From the cell containing the given text, extract its center point as (X, Y) coordinate. 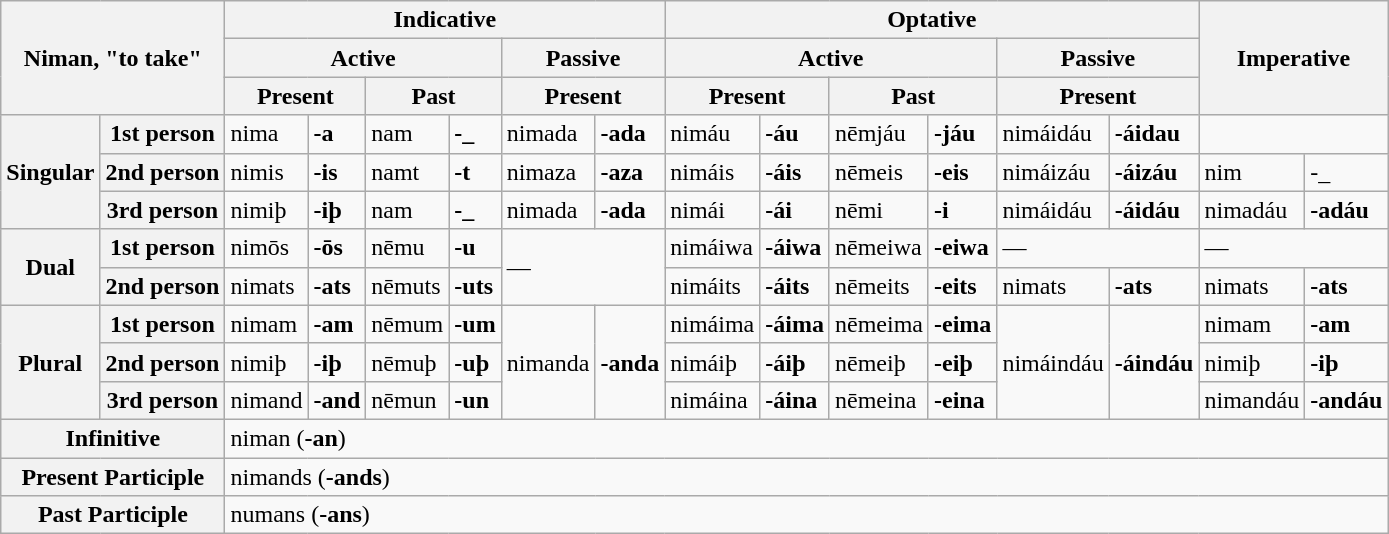
-i (962, 210)
-áindáu (1154, 362)
-um (475, 324)
Present Participle (113, 477)
nimanda (548, 362)
-áima (795, 324)
-is (337, 172)
Indicative (445, 20)
nēmi (878, 210)
nimandáu (1252, 400)
nimáis (712, 172)
nimáiþ (712, 362)
-and (337, 400)
nimands (-ands) (806, 477)
namt (408, 172)
-áu (795, 134)
-jáu (962, 134)
nēmeits (878, 286)
nimáu (712, 134)
-aza (630, 172)
Dual (50, 267)
-áidau (1154, 134)
-áits (795, 286)
-t (475, 172)
-áidáu (1154, 210)
nimáina (712, 400)
nēmeiþ (878, 362)
nimadáu (1252, 210)
-a (337, 134)
nimand (266, 400)
Singular (50, 172)
-eina (962, 400)
-anda (630, 362)
nimaza (548, 172)
Niman, "to take" (113, 58)
-eis (962, 172)
Infinitive (113, 438)
-áis (795, 172)
nēmeis (878, 172)
-áina (795, 400)
nimái (712, 210)
nimáits (712, 286)
niman (-an) (806, 438)
nimis (266, 172)
nēmuþ (408, 362)
-u (475, 248)
-eiwa (962, 248)
nimáiwa (712, 248)
-áiþ (795, 362)
nēmjáu (878, 134)
-uþ (475, 362)
-eima (962, 324)
-áiwa (795, 248)
-eiþ (962, 362)
-ōs (337, 248)
numans (-ans) (806, 515)
Imperative (1294, 58)
nimáima (712, 324)
nēmeima (878, 324)
Optative (932, 20)
nēmum (408, 324)
Plural (50, 362)
nēmeiwa (878, 248)
nēmuts (408, 286)
nēmeina (878, 400)
Past Participle (113, 515)
-un (475, 400)
-ái (795, 210)
nimōs (266, 248)
nimáizáu (1053, 172)
-uts (475, 286)
-adáu (1346, 210)
nēmun (408, 400)
nimáindáu (1053, 362)
-andáu (1346, 400)
-eits (962, 286)
nim (1252, 172)
nēmu (408, 248)
-áizáu (1154, 172)
nima (266, 134)
